Output the (x, y) coordinate of the center of the cell containing the given text.  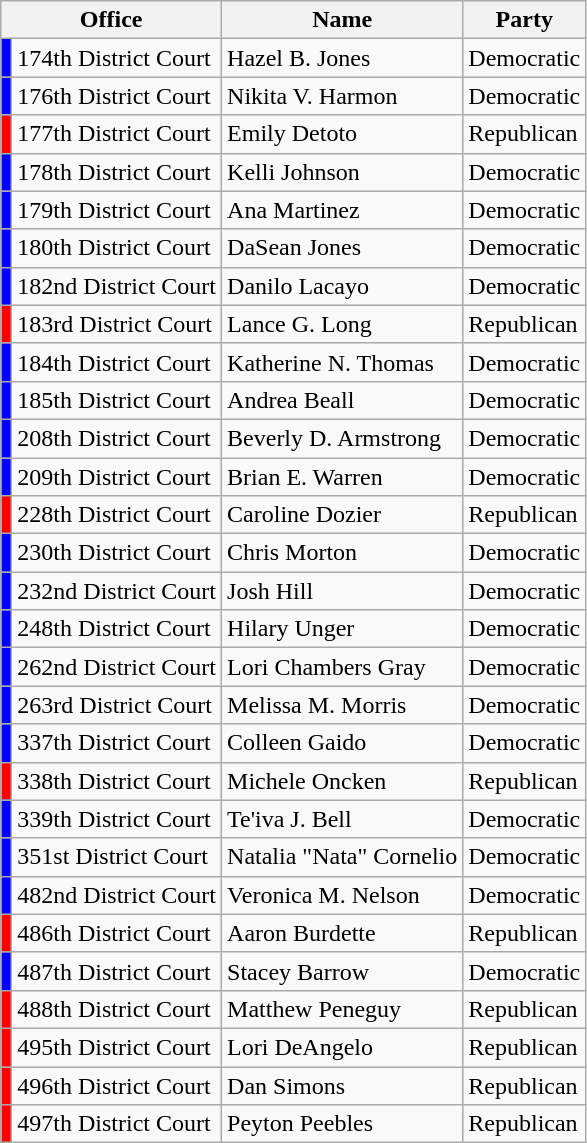
Beverly D. Armstrong (342, 438)
183rd District Court (117, 324)
497th District Court (117, 1124)
182nd District Court (117, 286)
Melissa M. Morris (342, 705)
176th District Court (117, 96)
486th District Court (117, 933)
Natalia "Nata" Cornelio (342, 857)
Caroline Dozier (342, 515)
Ana Martinez (342, 210)
Stacey Barrow (342, 971)
174th District Court (117, 58)
Katherine N. Thomas (342, 362)
179th District Court (117, 210)
230th District Court (117, 553)
263rd District Court (117, 705)
495th District Court (117, 1047)
Party (524, 20)
Lori DeAngelo (342, 1047)
Lance G. Long (342, 324)
Chris Morton (342, 553)
Te'iva J. Bell (342, 819)
Lori Chambers Gray (342, 667)
Michele Oncken (342, 781)
338th District Court (117, 781)
262nd District Court (117, 667)
Matthew Peneguy (342, 1009)
496th District Court (117, 1085)
337th District Court (117, 743)
Kelli Johnson (342, 172)
Colleen Gaido (342, 743)
Josh Hill (342, 591)
487th District Court (117, 971)
DaSean Jones (342, 248)
351st District Court (117, 857)
248th District Court (117, 629)
Office (112, 20)
Danilo Lacayo (342, 286)
339th District Court (117, 819)
482nd District Court (117, 895)
185th District Court (117, 400)
Nikita V. Harmon (342, 96)
Aaron Burdette (342, 933)
Hilary Unger (342, 629)
232nd District Court (117, 591)
184th District Court (117, 362)
Emily Detoto (342, 134)
178th District Court (117, 172)
208th District Court (117, 438)
228th District Court (117, 515)
209th District Court (117, 477)
Brian E. Warren (342, 477)
Hazel B. Jones (342, 58)
488th District Court (117, 1009)
180th District Court (117, 248)
177th District Court (117, 134)
Name (342, 20)
Veronica M. Nelson (342, 895)
Andrea Beall (342, 400)
Peyton Peebles (342, 1124)
Dan Simons (342, 1085)
